Detect which cell encompasses the target text, then output its (x, y) center coordinate. 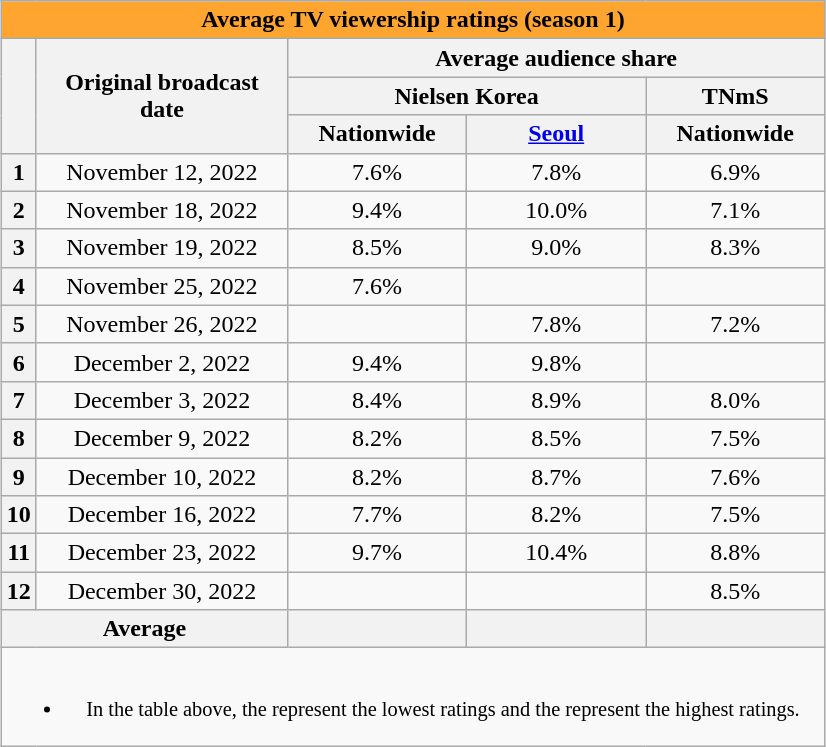
December 3, 2022 (162, 400)
December 23, 2022 (162, 553)
8.9% (556, 400)
8.3% (736, 248)
December 10, 2022 (162, 477)
Average TV viewership ratings (season 1) (413, 20)
4 (18, 286)
9.8% (556, 362)
10.4% (556, 553)
5 (18, 324)
8 (18, 438)
Original broadcast date (162, 96)
2 (18, 210)
November 26, 2022 (162, 324)
December 30, 2022 (162, 591)
6.9% (736, 172)
December 16, 2022 (162, 515)
Average (144, 629)
December 2, 2022 (162, 362)
November 18, 2022 (162, 210)
10 (18, 515)
November 12, 2022 (162, 172)
6 (18, 362)
1 (18, 172)
8.8% (736, 553)
Nielsen Korea (467, 96)
In the table above, the represent the lowest ratings and the represent the highest ratings. (413, 697)
9.0% (556, 248)
November 19, 2022 (162, 248)
10.0% (556, 210)
Seoul (556, 134)
9.7% (378, 553)
7.7% (378, 515)
TNmS (736, 96)
9 (18, 477)
3 (18, 248)
Average audience share (556, 58)
7.1% (736, 210)
8.7% (556, 477)
11 (18, 553)
7.2% (736, 324)
8.4% (378, 400)
8.0% (736, 400)
7 (18, 400)
December 9, 2022 (162, 438)
12 (18, 591)
November 25, 2022 (162, 286)
